Scan for the cell matching the given text and deliver its (X, Y) coordinate at center. 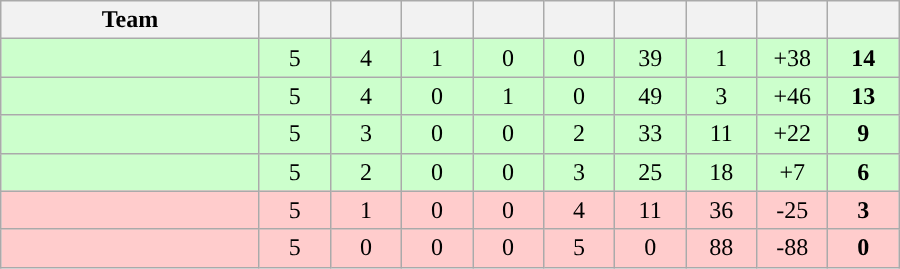
36 (722, 210)
13 (864, 96)
25 (650, 172)
49 (650, 96)
+22 (792, 134)
-25 (792, 210)
33 (650, 134)
39 (650, 58)
88 (722, 248)
18 (722, 172)
Team (130, 20)
6 (864, 172)
14 (864, 58)
9 (864, 134)
-88 (792, 248)
+46 (792, 96)
+38 (792, 58)
+7 (792, 172)
